Identify which cell holds the provided text, then report its [X, Y] central coordinate. 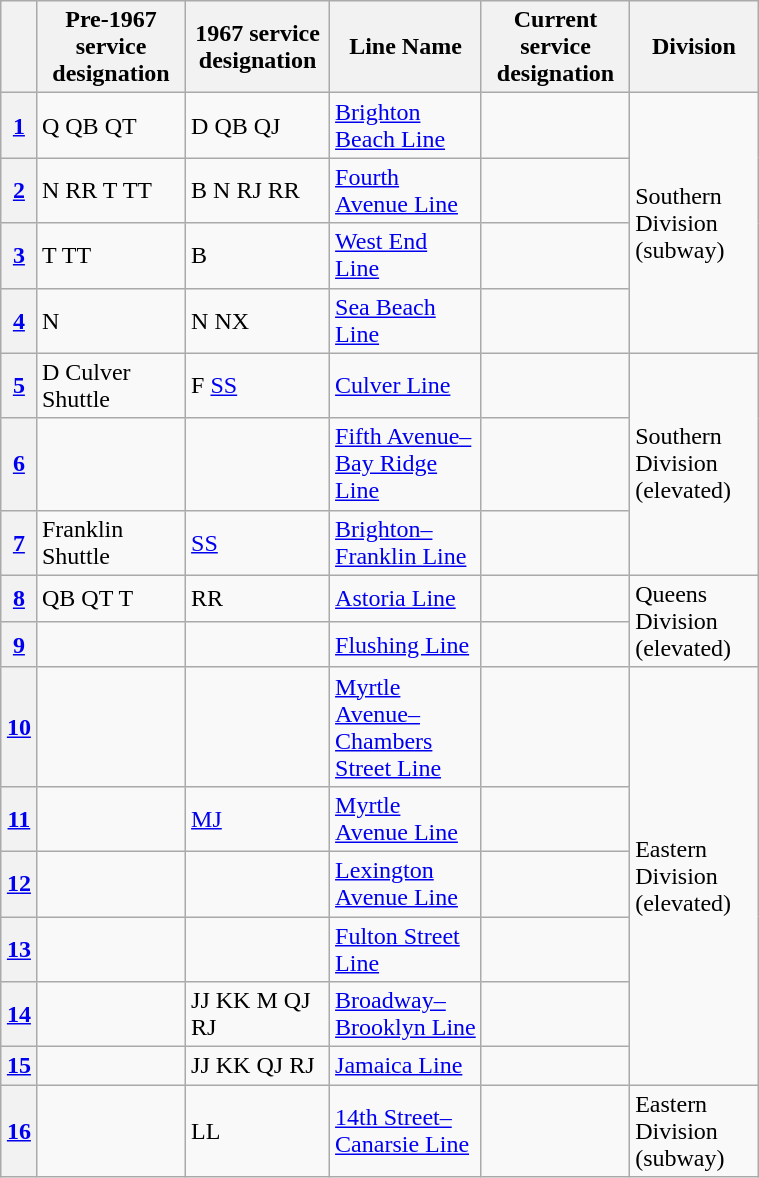
N NX [258, 320]
Brighton–Franklin Line [406, 542]
Culver Line [406, 386]
Division [694, 47]
Fifth Avenue–Bay Ridge Line [406, 464]
Brighton Beach Line [406, 126]
10 [18, 726]
Southern Division (elevated) [694, 464]
2 [18, 190]
Eastern Division (subway) [694, 1131]
3 [18, 256]
RR [258, 598]
6 [18, 464]
MJ [258, 818]
1967 service designation [258, 47]
Fulton Street Line [406, 948]
11 [18, 818]
16 [18, 1131]
N RR T TT [110, 190]
Astoria Line [406, 598]
Myrtle Avenue Line [406, 818]
4 [18, 320]
F SS [258, 386]
12 [18, 884]
13 [18, 948]
Current service designation [555, 47]
B N RJ RR [258, 190]
Sea Beach Line [406, 320]
1 [18, 126]
N [110, 320]
Queens Division (elevated) [694, 621]
B [258, 256]
9 [18, 644]
14 [18, 1014]
D QB QJ [258, 126]
7 [18, 542]
Eastern Division (elevated) [694, 876]
Pre-1967 service designation [110, 47]
Q QB QT [110, 126]
LL [258, 1131]
Line Name [406, 47]
T TT [110, 256]
JJ KK M QJ RJ [258, 1014]
Flushing Line [406, 644]
JJ KK QJ RJ [258, 1066]
15 [18, 1066]
8 [18, 598]
Jamaica Line [406, 1066]
Franklin Shuttle [110, 542]
Fourth Avenue Line [406, 190]
Southern Division (subway) [694, 223]
Broadway–Brooklyn Line [406, 1014]
D Culver Shuttle [110, 386]
5 [18, 386]
Lexington Avenue Line [406, 884]
QB QT T [110, 598]
Myrtle Avenue–Chambers Street Line [406, 726]
SS [258, 542]
West End Line [406, 256]
14th Street–Canarsie Line [406, 1131]
